Determine the (x, y) coordinate at the center of the cell enclosing the given text.  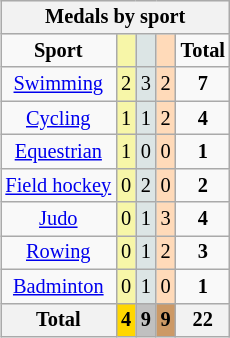
Cycling (58, 118)
Sport (58, 51)
Judo (58, 219)
Badminton (58, 286)
Medals by sport (114, 17)
22 (203, 320)
7 (203, 84)
Field hockey (58, 185)
Equestrian (58, 152)
Rowing (58, 253)
Swimming (58, 84)
